Provide the (X, Y) coordinate of the cell's center where the given text is located.  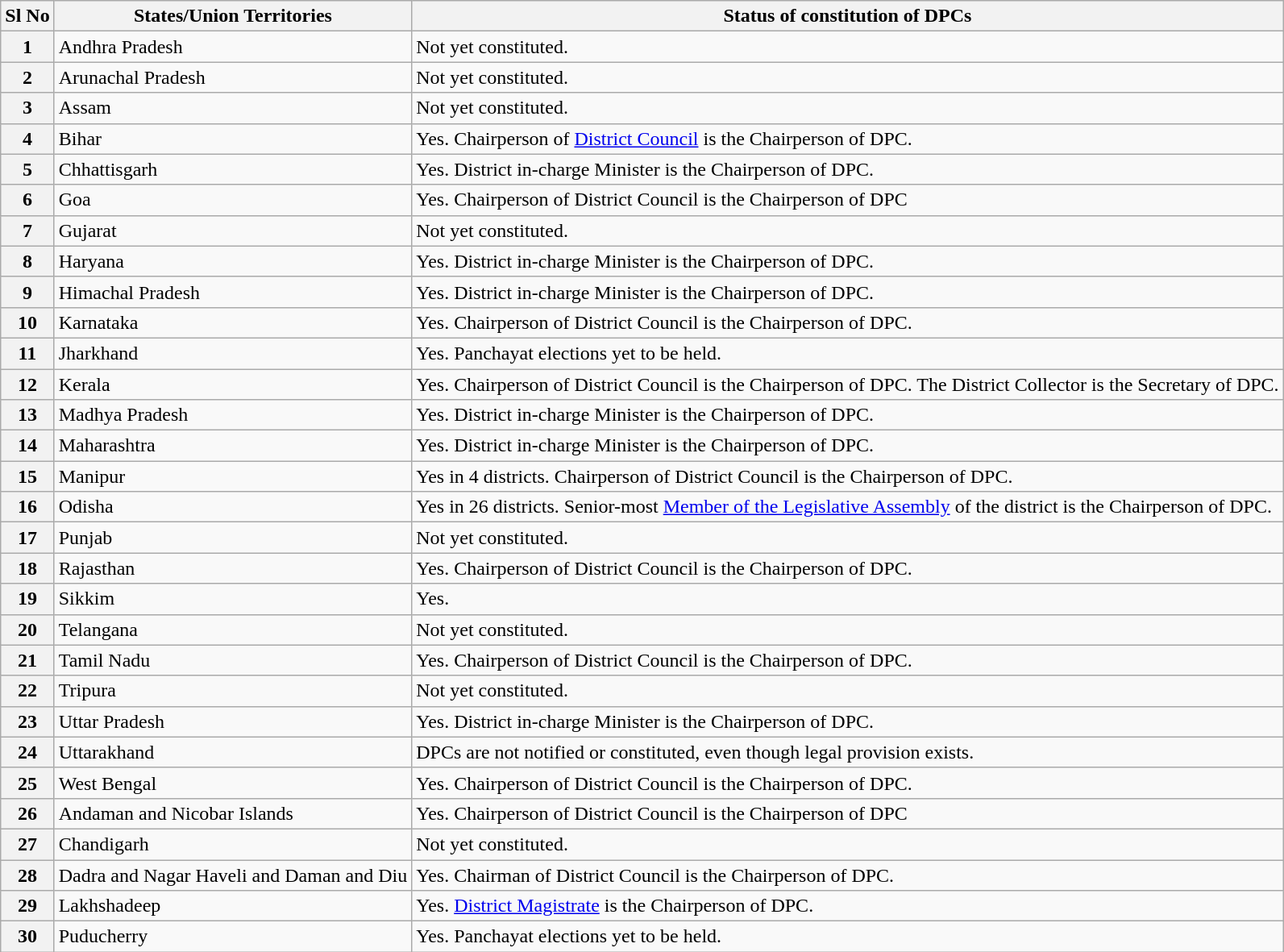
Arunachal Pradesh (233, 77)
9 (27, 292)
Yes in 26 districts. Senior-most Member of the Legislative Assembly of the district is the Chairperson of DPC. (848, 507)
29 (27, 906)
1 (27, 47)
West Bengal (233, 783)
Uttarakhand (233, 752)
24 (27, 752)
28 (27, 875)
Goa (233, 200)
Yes. District Magistrate is the Chairperson of DPC. (848, 906)
Manipur (233, 476)
Chhattisgarh (233, 169)
22 (27, 691)
DPCs are not notified or constituted, even though legal provision exists. (848, 752)
Andaman and Nicobar Islands (233, 813)
15 (27, 476)
Kerala (233, 385)
Lakhshadeep (233, 906)
30 (27, 937)
Sikkim (233, 599)
6 (27, 200)
Yes. Chairman of District Council is the Chairperson of DPC. (848, 875)
20 (27, 630)
7 (27, 231)
21 (27, 660)
States/Union Territories (233, 16)
Karnataka (233, 322)
Bihar (233, 139)
Chandigarh (233, 844)
Yes. (848, 599)
3 (27, 108)
Himachal Pradesh (233, 292)
12 (27, 385)
Rajasthan (233, 568)
Telangana (233, 630)
Status of constitution of DPCs (848, 16)
5 (27, 169)
11 (27, 353)
Odisha (233, 507)
19 (27, 599)
Puducherry (233, 937)
Sl No (27, 16)
10 (27, 322)
16 (27, 507)
Maharashtra (233, 446)
Assam (233, 108)
Yes in 4 districts. Chairperson of District Council is the Chairperson of DPC. (848, 476)
18 (27, 568)
14 (27, 446)
Haryana (233, 261)
4 (27, 139)
Tamil Nadu (233, 660)
17 (27, 538)
25 (27, 783)
13 (27, 415)
Punjab (233, 538)
Dadra and Nagar Haveli and Daman and Diu (233, 875)
Uttar Pradesh (233, 721)
Madhya Pradesh (233, 415)
Yes. Chairperson of District Council is the Chairperson of DPC. The District Collector is the Secretary of DPC. (848, 385)
26 (27, 813)
8 (27, 261)
Tripura (233, 691)
23 (27, 721)
2 (27, 77)
27 (27, 844)
Andhra Pradesh (233, 47)
Jharkhand (233, 353)
Gujarat (233, 231)
